Identify which cell holds the provided text, then report its (X, Y) central coordinate. 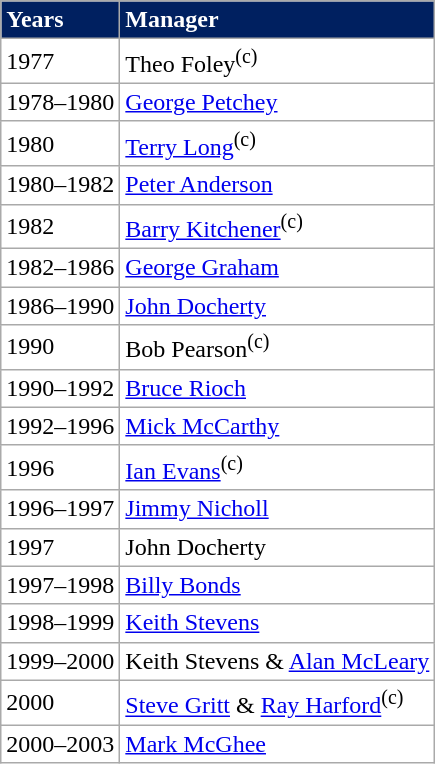
George Graham (278, 268)
Keith Stevens & Alan McLeary (278, 661)
Mick McCarthy (278, 426)
Mark McGhee (278, 744)
2000 (60, 702)
Keith Stevens (278, 623)
George Petchey (278, 102)
1982–1986 (60, 268)
Billy Bonds (278, 585)
1978–1980 (60, 102)
Steve Gritt & Ray Harford(c) (278, 702)
Theo Foley(c) (278, 62)
1990–1992 (60, 388)
Ian Evans(c) (278, 468)
Jimmy Nicholl (278, 509)
1996–1997 (60, 509)
1980–1982 (60, 185)
1997–1998 (60, 585)
1986–1990 (60, 306)
Peter Anderson (278, 185)
1998–1999 (60, 623)
Barry Kitchener(c) (278, 226)
Terry Long(c) (278, 144)
1980 (60, 144)
1992–1996 (60, 426)
1990 (60, 348)
Bruce Rioch (278, 388)
1977 (60, 62)
Bob Pearson(c) (278, 348)
Manager (278, 20)
Years (60, 20)
1999–2000 (60, 661)
1997 (60, 547)
2000–2003 (60, 744)
1982 (60, 226)
1996 (60, 468)
